Search for the cell housing the specified text and yield its [X, Y] center coordinate. 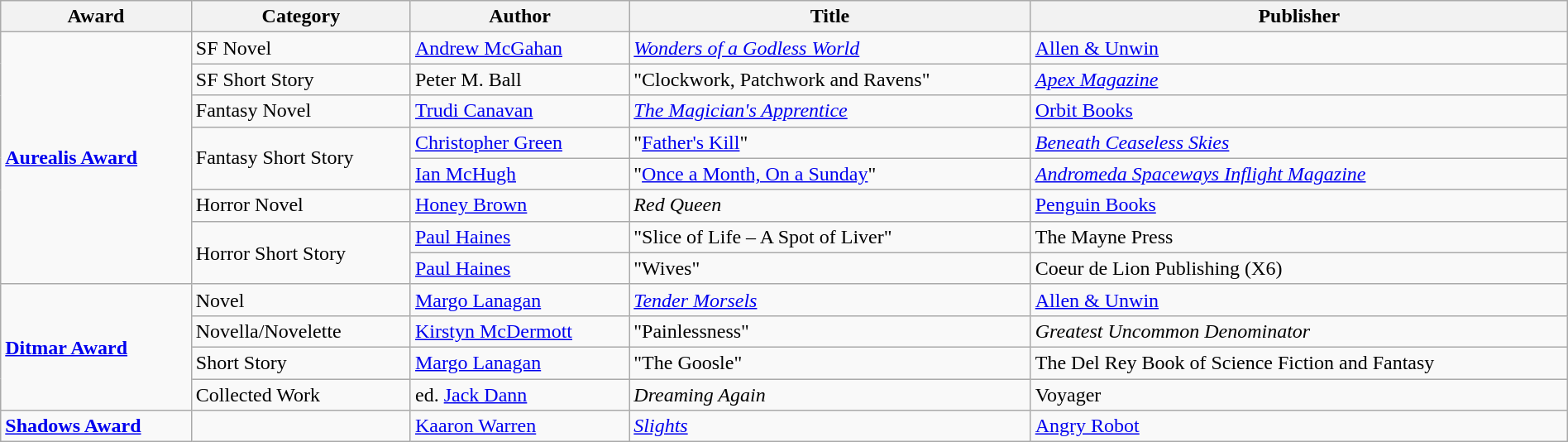
Peter M. Ball [519, 79]
ed. Jack Dann [519, 395]
Novella/Novelette [301, 331]
The Del Rey Book of Science Fiction and Fantasy [1298, 363]
Andromeda Spaceways Inflight Magazine [1298, 174]
Collected Work [301, 395]
"Wives" [830, 268]
Wonders of a Godless World [830, 48]
"Father's Kill" [830, 142]
Apex Magazine [1298, 79]
Trudi Canavan [519, 111]
Kaaron Warren [519, 426]
Angry Robot [1298, 426]
Red Queen [830, 205]
Ditmar Award [96, 347]
Dreaming Again [830, 395]
"Once a Month, On a Sunday" [830, 174]
Christopher Green [519, 142]
"Clockwork, Patchwork and Ravens" [830, 79]
Shadows Award [96, 426]
Kirstyn McDermott [519, 331]
Horror Novel [301, 205]
Coeur de Lion Publishing (X6) [1298, 268]
"The Goosle" [830, 363]
Title [830, 17]
Short Story [301, 363]
Author [519, 17]
Tender Morsels [830, 300]
Fantasy Short Story [301, 158]
Honey Brown [519, 205]
Category [301, 17]
Andrew McGahan [519, 48]
Greatest Uncommon Denominator [1298, 331]
Orbit Books [1298, 111]
Voyager [1298, 395]
Award [96, 17]
Beneath Ceaseless Skies [1298, 142]
"Painlessness" [830, 331]
SF Novel [301, 48]
"Slice of Life – A Spot of Liver" [830, 237]
The Mayne Press [1298, 237]
Aurealis Award [96, 158]
Penguin Books [1298, 205]
SF Short Story [301, 79]
Publisher [1298, 17]
Novel [301, 300]
The Magician's Apprentice [830, 111]
Slights [830, 426]
Fantasy Novel [301, 111]
Horror Short Story [301, 252]
Ian McHugh [519, 174]
